Scan for the cell matching the given text and deliver its (x, y) coordinate at center. 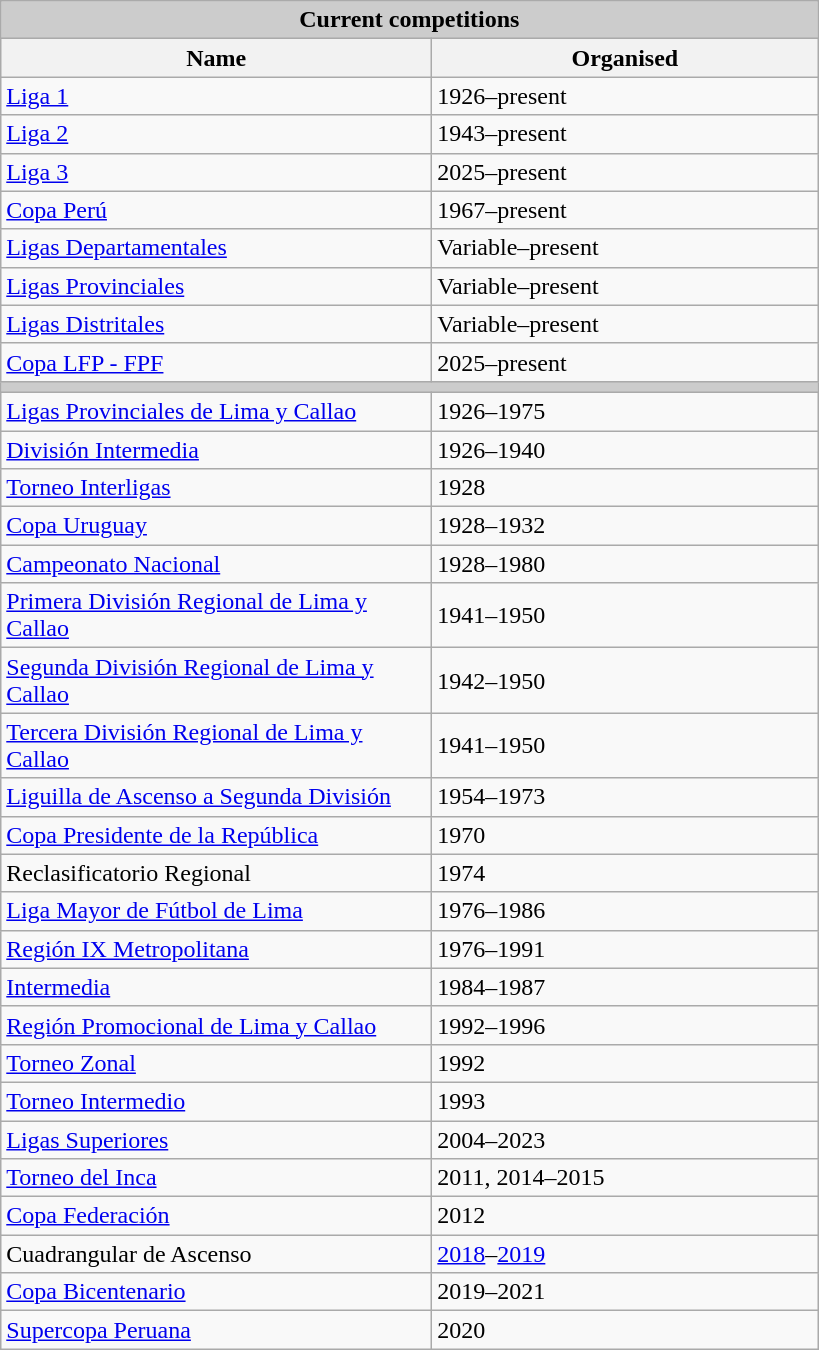
2020 (625, 1330)
1992 (625, 1063)
Cuadrangular de Ascenso (216, 1254)
Tercera División Regional de Lima y Callao (216, 746)
2004–2023 (625, 1139)
Copa Presidente de la República (216, 835)
1943–present (625, 134)
Name (216, 58)
Ligas Superiores (216, 1139)
2011, 2014–2015 (625, 1178)
Copa Bicentenario (216, 1292)
Liguilla de Ascenso a Segunda División (216, 797)
1954–1973 (625, 797)
1928 (625, 488)
Liga 2 (216, 134)
Ligas Departamentales (216, 248)
Torneo Interligas (216, 488)
Región IX Metropolitana (216, 949)
1976–1986 (625, 911)
Supercopa Peruana (216, 1330)
Intermedia (216, 987)
1974 (625, 873)
1992–1996 (625, 1025)
1926–1975 (625, 411)
1926–present (625, 96)
Copa Perú (216, 210)
Liga 1 (216, 96)
1984–1987 (625, 987)
Primera División Regional de Lima y Callao (216, 616)
Segunda División Regional de Lima y Callao (216, 680)
Ligas Provinciales (216, 286)
Copa LFP - FPF (216, 362)
1967–present (625, 210)
Copa Uruguay (216, 526)
1976–1991 (625, 949)
Ligas Distritales (216, 324)
1928–1980 (625, 564)
1942–1950 (625, 680)
Reclasificatorio Regional (216, 873)
1928–1932 (625, 526)
Current competitions (410, 20)
Organised (625, 58)
Región Promocional de Lima y Callao (216, 1025)
Campeonato Nacional (216, 564)
Torneo Zonal (216, 1063)
2018–2019 (625, 1254)
Liga 3 (216, 172)
2012 (625, 1216)
Liga Mayor de Fútbol de Lima (216, 911)
Ligas Provinciales de Lima y Callao (216, 411)
Torneo Intermedio (216, 1101)
1970 (625, 835)
Torneo del Inca (216, 1178)
División Intermedia (216, 449)
1926–1940 (625, 449)
Copa Federación (216, 1216)
1993 (625, 1101)
2019–2021 (625, 1292)
